Search for the cell housing the specified text and yield its [x, y] center coordinate. 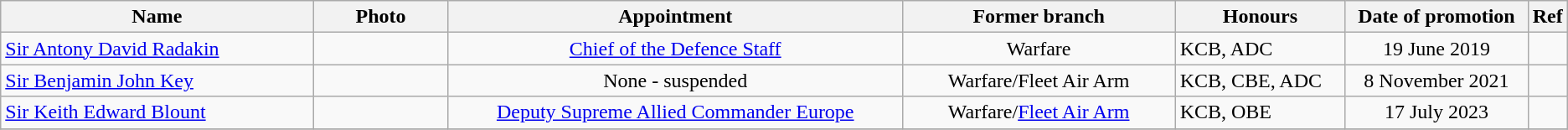
Name [157, 17]
Deputy Supreme Allied Commander Europe [675, 112]
Photo [380, 17]
17 July 2023 [1436, 112]
Appointment [675, 17]
Sir Antony David Radakin [157, 49]
Former branch [1039, 17]
KCB, ADC [1260, 49]
KCB, OBE [1260, 112]
Sir Benjamin John Key [157, 81]
Warfare [1039, 49]
Date of promotion [1436, 17]
None - suspended [675, 81]
KCB, CBE, ADC [1260, 81]
Honours [1260, 17]
8 November 2021 [1436, 81]
19 June 2019 [1436, 49]
Sir Keith Edward Blount [157, 112]
Chief of the Defence Staff [675, 49]
Ref [1548, 17]
